Output the [x, y] coordinate of the center of the cell containing the given text.  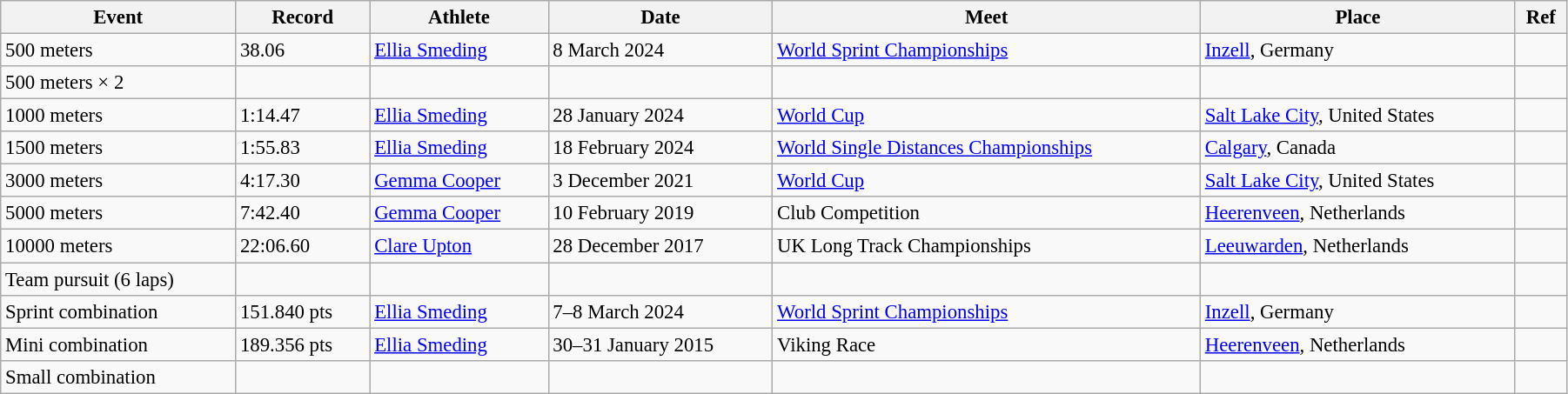
28 January 2024 [660, 116]
Viking Race [987, 344]
189.356 pts [303, 344]
22:06.60 [303, 246]
Ref [1540, 17]
Mini combination [118, 344]
151.840 pts [303, 311]
Sprint combination [118, 311]
Event [118, 17]
10000 meters [118, 246]
Record [303, 17]
Athlete [459, 17]
7:42.40 [303, 213]
Club Competition [987, 213]
4:17.30 [303, 181]
Leeuwarden, Netherlands [1357, 246]
30–31 January 2015 [660, 344]
500 meters [118, 50]
38.06 [303, 50]
8 March 2024 [660, 50]
Team pursuit (6 laps) [118, 279]
18 February 2024 [660, 148]
500 meters × 2 [118, 83]
Meet [987, 17]
Calgary, Canada [1357, 148]
World Single Distances Championships [987, 148]
28 December 2017 [660, 246]
Clare Upton [459, 246]
3000 meters [118, 181]
3 December 2021 [660, 181]
7–8 March 2024 [660, 311]
5000 meters [118, 213]
Place [1357, 17]
1:55.83 [303, 148]
1000 meters [118, 116]
1500 meters [118, 148]
Small combination [118, 377]
10 February 2019 [660, 213]
1:14.47 [303, 116]
Date [660, 17]
UK Long Track Championships [987, 246]
